Pinpoint the cell where the given text exists, returning its [x, y] midpoint coordinate. 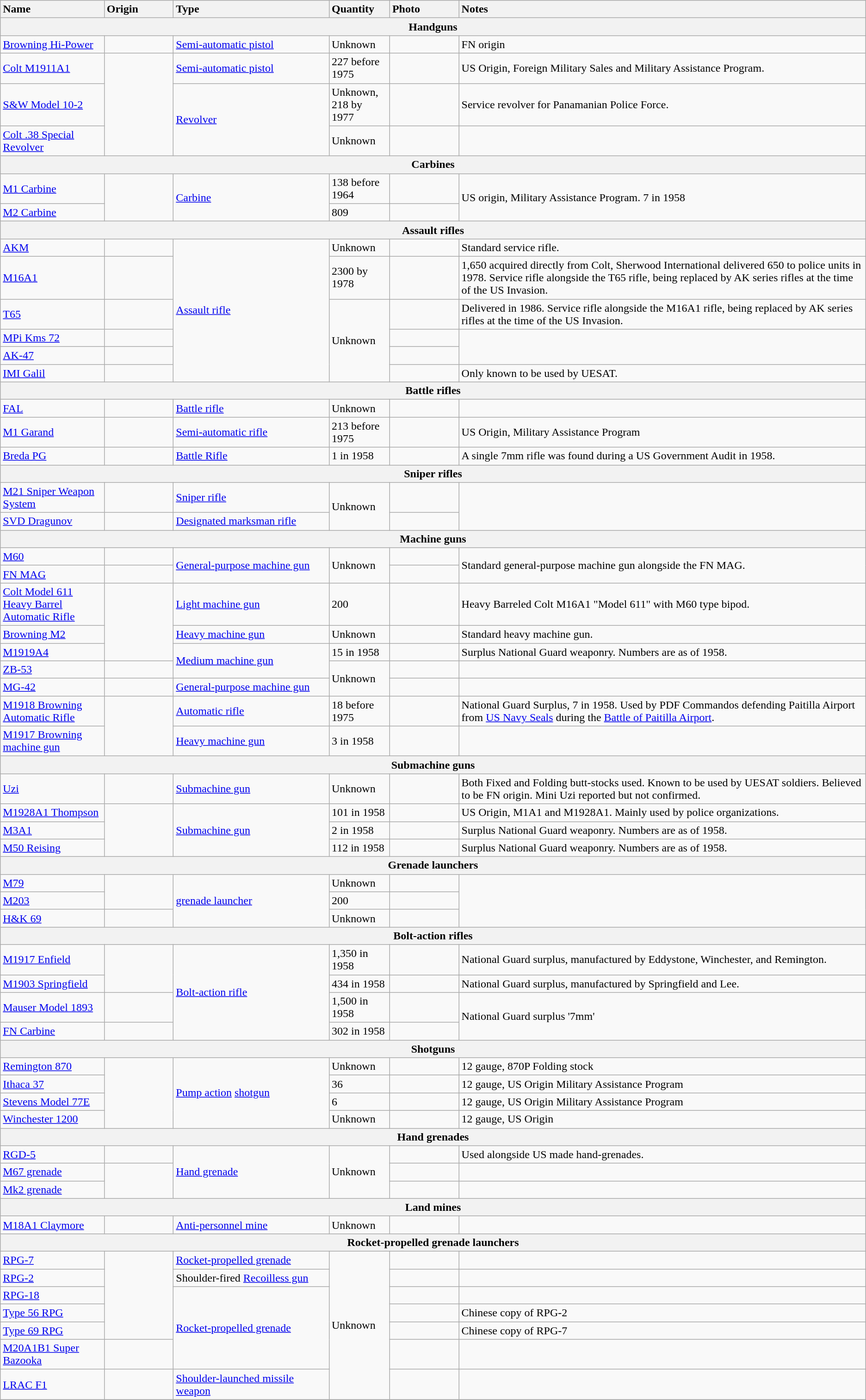
M18A1 Claymore [52, 1225]
M20A1B1 Super Bazooka [52, 1354]
Shoulder-fired Recoilless gun [252, 1278]
Type 56 RPG [52, 1313]
FN MAG [52, 574]
1,500 in 1958 [359, 1007]
36 [359, 1084]
Shoulder-launched missile weapon [252, 1385]
M203 [52, 900]
RGD-5 [52, 1154]
Standard general-purpose machine gun alongside the FN MAG. [662, 565]
Shotguns [433, 1049]
Revolver [252, 119]
National Guard surplus, manufactured by Springfield and Lee. [662, 984]
M1917 Browning machine gun [52, 741]
Machine guns [433, 539]
3 in 1958 [359, 741]
Delivered in 1986. Service rifle alongside the M16A1 rifle, being replaced by AK series rifles at the time of the US Invasion. [662, 314]
302 in 1958 [359, 1031]
Stevens Model 77E [52, 1102]
M79 [52, 883]
A single 7mm rifle was found during a US Government Audit in 1958. [662, 456]
ZB-53 [52, 670]
M67 grenade [52, 1172]
1 in 1958 [359, 456]
Remington 870 [52, 1067]
Automatic rifle [252, 711]
IMI Galil [52, 373]
M1 Carbine [52, 189]
Quantity [359, 9]
2 in 1958 [359, 830]
Service revolver for Panamanian Police Force. [662, 105]
Photo [424, 9]
US Origin, Foreign Military Sales and Military Assistance Program. [662, 68]
Battle rifles [433, 391]
M1917 Enfield [52, 959]
Hand grenade [252, 1172]
AK-47 [52, 356]
RPG-2 [52, 1278]
227 before 1975 [359, 68]
M50 Reising [52, 848]
Name [52, 9]
Carbines [433, 165]
Uzi [52, 789]
Sniper rifle [252, 498]
M1918 Browning Automatic Rifle [52, 711]
Land mines [433, 1207]
6 [359, 1102]
National Guard Surplus, 7 in 1958. Used by PDF Commandos defending Paitilla Airport from US Navy Seals during the Battle of Paitilla Airport. [662, 711]
15 in 1958 [359, 652]
MG-42 [52, 687]
M1 Garand [52, 432]
M1928A1 Thompson [52, 813]
SVD Dragunov [52, 521]
Ithaca 37 [52, 1084]
Designated marksman rifle [252, 521]
T65 [52, 314]
Used alongside US made hand-grenades. [662, 1154]
Both Fixed and Folding butt-stocks used. Known to be used by UESAT soldiers. Believed to be FN origin. Mini Uzi reported but not confirmed. [662, 789]
US origin, Military Assistance Program. 7 in 1958 [662, 197]
Breda PG [52, 456]
Battle Rifle [252, 456]
434 in 1958 [359, 984]
Only known to be used by UESAT. [662, 373]
Carbine [252, 197]
National Guard surplus, manufactured by Eddystone, Winchester, and Remington. [662, 959]
Light machine gun [252, 604]
Standard service rifle. [662, 247]
S&W Model 10-2 [52, 105]
Pump action shotgun [252, 1093]
Mauser Model 1893 [52, 1007]
M1919A4 [52, 652]
Medium machine gun [252, 660]
M2 Carbine [52, 212]
FN Carbine [52, 1031]
Handguns [433, 27]
Assault rifles [433, 230]
Unknown, 218 by 1977 [359, 105]
Chinese copy of RPG-2 [662, 1313]
Notes [662, 9]
213 before 1975 [359, 432]
101 in 1958 [359, 813]
Colt Model 611 Heavy Barrel Automatic Rifle [52, 604]
Semi-automatic rifle [252, 432]
M3A1 [52, 830]
Colt .38 Special Revolver [52, 141]
M60 [52, 556]
12 gauge, 870P Folding stock [662, 1067]
RPG-7 [52, 1260]
M21 Sniper Weapon System [52, 498]
Heavy Barreled Colt M16A1 "Model 611" with M60 type bipod. [662, 604]
138 before 1964 [359, 189]
US Origin, Military Assistance Program [662, 432]
AKM [52, 247]
112 in 1958 [359, 848]
Anti-personnel mine [252, 1225]
RPG-18 [52, 1295]
2300 by 1978 [359, 278]
Submachine guns [433, 765]
Rocket-propelled grenade launchers [433, 1242]
Chinese copy of RPG-7 [662, 1331]
Browning M2 [52, 634]
FAL [52, 408]
US Origin, M1A1 and M1928A1. Mainly used by police organizations. [662, 813]
LRAC F1 [52, 1385]
1,350 in 1958 [359, 959]
Grenade launchers [433, 865]
H&K 69 [52, 918]
Sniper rifles [433, 474]
Standard heavy machine gun. [662, 634]
Browning Hi-Power [52, 44]
Type [252, 9]
Colt M1911A1 [52, 68]
National Guard surplus '7mm' [662, 1017]
Origin [139, 9]
12 gauge, US Origin [662, 1119]
Battle rifle [252, 408]
Bolt-action rifles [433, 936]
M16A1 [52, 278]
809 [359, 212]
FN origin [662, 44]
18 before 1975 [359, 711]
M1903 Springfield [52, 984]
Winchester 1200 [52, 1119]
Assault rifle [252, 310]
Type 69 RPG [52, 1331]
MPi Kms 72 [52, 338]
grenade launcher [252, 900]
Bolt-action rifle [252, 992]
Hand grenades [433, 1137]
Mk2 grenade [52, 1190]
